Output the (X, Y) coordinate of the center of the cell containing the given text.  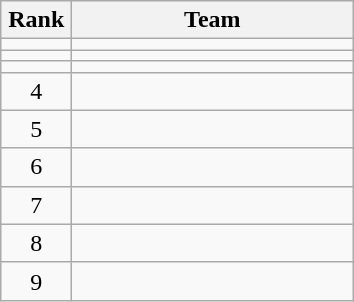
6 (36, 167)
Rank (36, 20)
8 (36, 243)
Team (212, 20)
4 (36, 91)
7 (36, 205)
5 (36, 129)
9 (36, 281)
